Scan for the cell matching the given text and deliver its [x, y] coordinate at center. 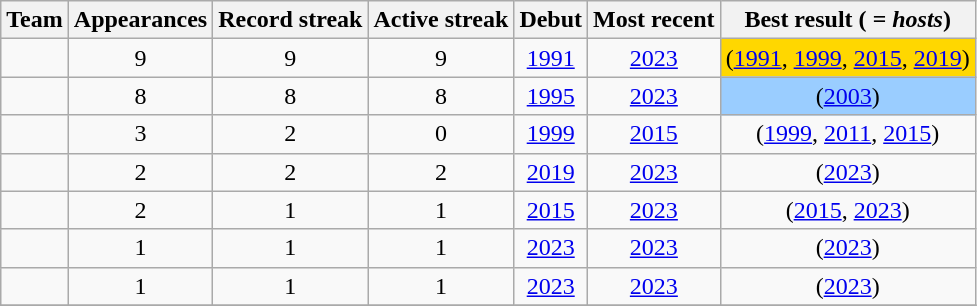
Best result ( = hosts) [848, 20]
3 [140, 134]
1991 [551, 58]
(2015, 2023) [848, 210]
Debut [551, 20]
Active streak [441, 20]
0 [441, 134]
1995 [551, 96]
2019 [551, 172]
(1991, 1999, 2015, 2019) [848, 58]
Most recent [654, 20]
Appearances [140, 20]
(1999, 2011, 2015) [848, 134]
1999 [551, 134]
Record streak [290, 20]
Team [35, 20]
(2003) [848, 96]
